Search for the cell housing the specified text and yield its [x, y] center coordinate. 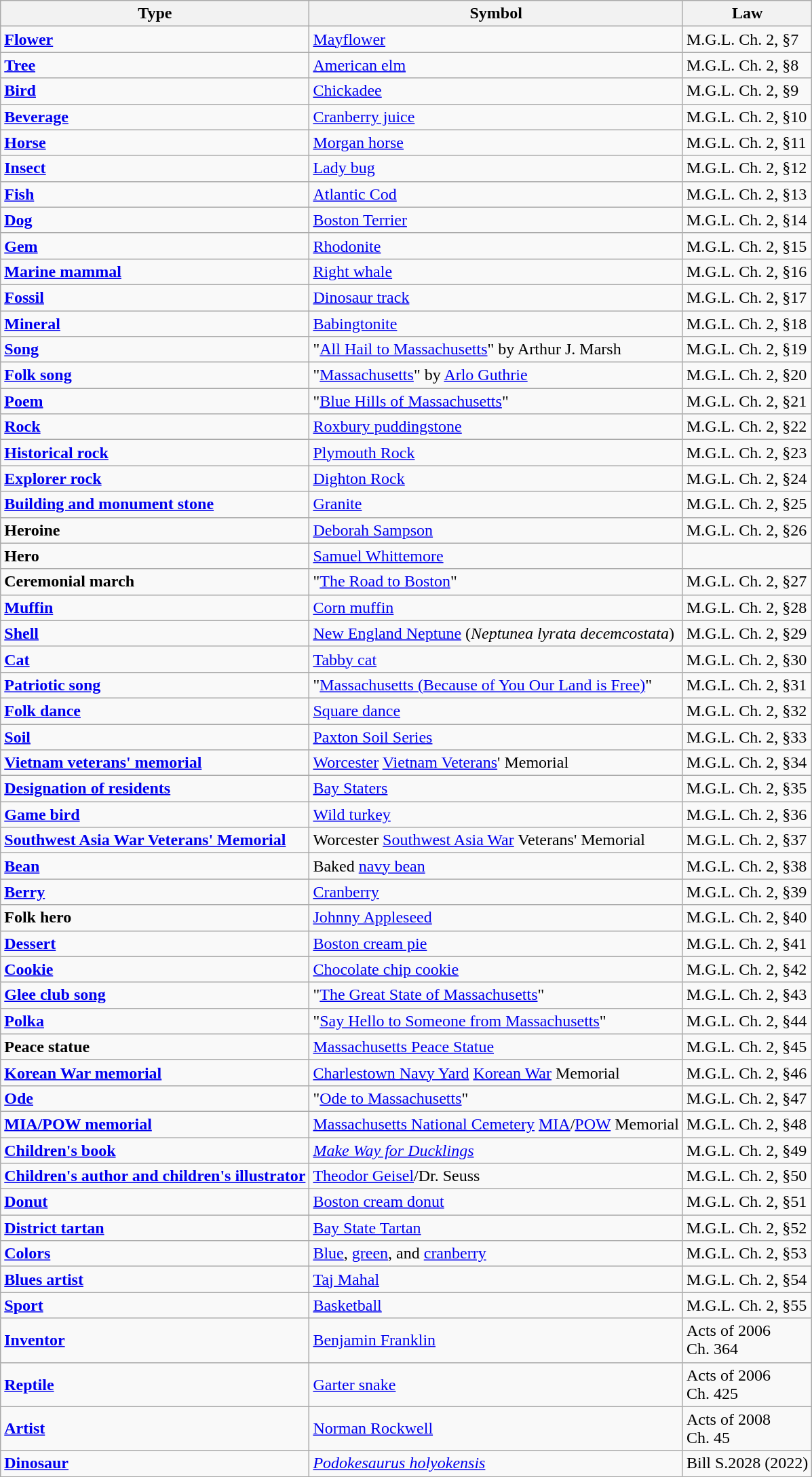
Boston cream pie [497, 943]
Boston Terrier [497, 220]
Deborah Sampson [497, 530]
M.G.L. Ch. 2, §53 [747, 1254]
Blues artist [155, 1279]
Patriotic song [155, 685]
M.G.L. Ch. 2, §41 [747, 943]
Atlantic Cod [497, 194]
New England Neptune (Neptunea lyrata decemcostata) [497, 633]
District tartan [155, 1228]
Make Way for Ducklings [497, 1151]
"Ode to Massachusetts" [497, 1098]
M.G.L. Ch. 2, §20 [747, 375]
Corn muffin [497, 607]
Donut [155, 1202]
Theodor Geisel/Dr. Seuss [497, 1176]
Children's author and children's illustrator [155, 1176]
Chocolate chip cookie [497, 969]
Cookie [155, 969]
M.G.L. Ch. 2, §31 [747, 685]
Dessert [155, 943]
Building and monument stone [155, 504]
"Massachusetts" by Arlo Guthrie [497, 375]
Plymouth Rock [497, 453]
M.G.L. Ch. 2, §55 [747, 1305]
Roxbury puddingstone [497, 427]
Folk song [155, 375]
M.G.L. Ch. 2, §14 [747, 220]
Acts of 2008Ch. 45 [747, 1428]
M.G.L. Ch. 2, §42 [747, 969]
Dog [155, 220]
Mayflower [497, 39]
Dighton Rock [497, 479]
Muffin [155, 607]
M.G.L. Ch. 2, §34 [747, 763]
Ceremonial march [155, 582]
Granite [497, 504]
M.G.L. Ch. 2, §8 [747, 65]
M.G.L. Ch. 2, §10 [747, 117]
Historical rock [155, 453]
M.G.L. Ch. 2, §39 [747, 892]
MIA/POW memorial [155, 1124]
Symbol [497, 14]
Bill S.2028 (2022) [747, 1463]
Boston cream donut [497, 1202]
Babingtonite [497, 324]
Folk dance [155, 711]
M.G.L. Ch. 2, §37 [747, 840]
M.G.L. Ch. 2, §16 [747, 272]
Glee club song [155, 995]
Heroine [155, 530]
Insect [155, 168]
Massachusetts National Cemetery MIA/POW Memorial [497, 1124]
Artist [155, 1428]
M.G.L. Ch. 2, §38 [747, 866]
Vietnam veterans' memorial [155, 763]
M.G.L. Ch. 2, §12 [747, 168]
Korean War memorial [155, 1072]
M.G.L. Ch. 2, §49 [747, 1151]
Morgan horse [497, 143]
M.G.L. Ch. 2, §46 [747, 1072]
Game bird [155, 815]
Colors [155, 1254]
M.G.L. Ch. 2, §19 [747, 350]
Southwest Asia War Veterans' Memorial [155, 840]
M.G.L. Ch. 2, §29 [747, 633]
M.G.L. Ch. 2, §27 [747, 582]
Gem [155, 246]
Worcester Vietnam Veterans' Memorial [497, 763]
Type [155, 14]
M.G.L. Ch. 2, §50 [747, 1176]
Podokesaurus holyokensis [497, 1463]
Law [747, 14]
M.G.L. Ch. 2, §17 [747, 297]
M.G.L. Ch. 2, §47 [747, 1098]
Acts of 2006Ch. 425 [747, 1385]
Poem [155, 401]
Lady bug [497, 168]
Folk hero [155, 918]
Chickadee [497, 91]
M.G.L. Ch. 2, §30 [747, 659]
Soil [155, 736]
Dinosaur [155, 1463]
M.G.L. Ch. 2, §45 [747, 1047]
Paxton Soil Series [497, 736]
Norman Rockwell [497, 1428]
"The Road to Boston" [497, 582]
Cranberry juice [497, 117]
M.G.L. Ch. 2, §48 [747, 1124]
Hero [155, 556]
Children's book [155, 1151]
Mineral [155, 324]
Fish [155, 194]
M.G.L. Ch. 2, §22 [747, 427]
Garter snake [497, 1385]
American elm [497, 65]
"Blue Hills of Massachusetts" [497, 401]
Beverage [155, 117]
Wild turkey [497, 815]
Shell [155, 633]
Worcester Southwest Asia War Veterans' Memorial [497, 840]
Polka [155, 1021]
Tree [155, 65]
M.G.L. Ch. 2, §51 [747, 1202]
M.G.L. Ch. 2, §26 [747, 530]
Basketball [497, 1305]
"Say Hello to Someone from Massachusetts" [497, 1021]
M.G.L. Ch. 2, §15 [747, 246]
M.G.L. Ch. 2, §23 [747, 453]
Massachusetts Peace Statue [497, 1047]
Cat [155, 659]
Sport [155, 1305]
Right whale [497, 272]
Cranberry [497, 892]
M.G.L. Ch. 2, §54 [747, 1279]
M.G.L. Ch. 2, §11 [747, 143]
Bay State Tartan [497, 1228]
"All Hail to Massachusetts" by Arthur J. Marsh [497, 350]
Baked navy bean [497, 866]
Marine mammal [155, 272]
Berry [155, 892]
Explorer rock [155, 479]
Ode [155, 1098]
Samuel Whittemore [497, 556]
Inventor [155, 1340]
Bay Staters [497, 789]
M.G.L. Ch. 2, §28 [747, 607]
Peace statue [155, 1047]
M.G.L. Ch. 2, §21 [747, 401]
M.G.L. Ch. 2, §52 [747, 1228]
M.G.L. Ch. 2, §32 [747, 711]
Charlestown Navy Yard Korean War Memorial [497, 1072]
Square dance [497, 711]
M.G.L. Ch. 2, §25 [747, 504]
Fossil [155, 297]
M.G.L. Ch. 2, §36 [747, 815]
Horse [155, 143]
Rock [155, 427]
M.G.L. Ch. 2, §33 [747, 736]
M.G.L. Ch. 2, §43 [747, 995]
Bird [155, 91]
Blue, green, and cranberry [497, 1254]
M.G.L. Ch. 2, §44 [747, 1021]
M.G.L. Ch. 2, §9 [747, 91]
Dinosaur track [497, 297]
M.G.L. Ch. 2, §18 [747, 324]
Acts of 2006Ch. 364 [747, 1340]
"The Great State of Massachusetts" [497, 995]
M.G.L. Ch. 2, §13 [747, 194]
Taj Mahal [497, 1279]
Rhodonite [497, 246]
Benjamin Franklin [497, 1340]
Reptile [155, 1385]
"Massachusetts (Because of You Our Land is Free)" [497, 685]
M.G.L. Ch. 2, §35 [747, 789]
M.G.L. Ch. 2, §40 [747, 918]
Designation of residents [155, 789]
M.G.L. Ch. 2, §24 [747, 479]
Flower [155, 39]
Johnny Appleseed [497, 918]
Bean [155, 866]
M.G.L. Ch. 2, §7 [747, 39]
Tabby cat [497, 659]
Song [155, 350]
